Identify which cell holds the provided text, then report its (X, Y) central coordinate. 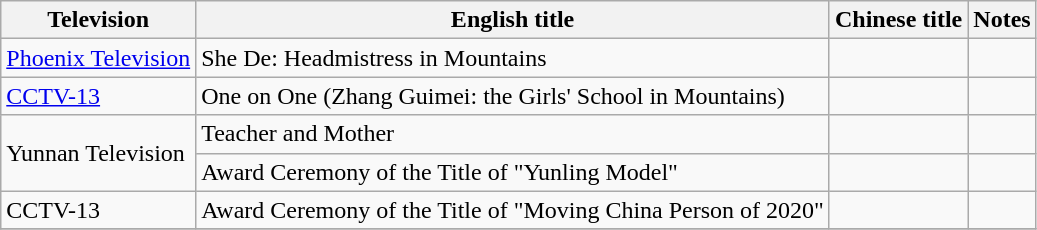
Notes (1002, 20)
Television (98, 20)
One on One (Zhang Guimei: the Girls' School in Mountains) (513, 96)
Yunnan Television (98, 153)
Award Ceremony of the Title of "Moving China Person of 2020" (513, 210)
She De: Headmistress in Mountains (513, 58)
English title (513, 20)
Award Ceremony of the Title of "Yunling Model" (513, 172)
Chinese title (898, 20)
Teacher and Mother (513, 134)
Phoenix Television (98, 58)
